Detect which cell encompasses the target text, then output its [x, y] center coordinate. 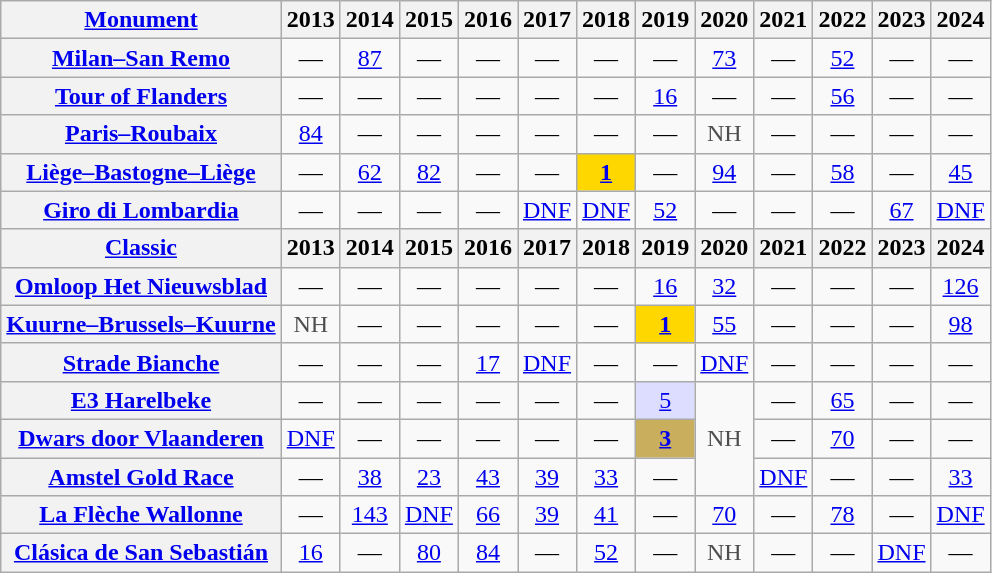
126 [960, 286]
65 [842, 400]
73 [724, 58]
Omloop Het Nieuwsblad [141, 286]
87 [370, 58]
Milan–San Remo [141, 58]
E3 Harelbeke [141, 400]
66 [488, 515]
Amstel Gold Race [141, 477]
Strade Bianche [141, 362]
67 [902, 210]
Clásica de San Sebastián [141, 553]
78 [842, 515]
Tour of Flanders [141, 96]
56 [842, 96]
Classic [141, 248]
Paris–Roubaix [141, 134]
Giro di Lombardia [141, 210]
5 [666, 400]
3 [666, 438]
58 [842, 172]
Dwars door Vlaanderen [141, 438]
143 [370, 515]
62 [370, 172]
98 [960, 324]
23 [428, 477]
32 [724, 286]
82 [428, 172]
45 [960, 172]
55 [724, 324]
41 [606, 515]
43 [488, 477]
94 [724, 172]
Kuurne–Brussels–Kuurne [141, 324]
38 [370, 477]
80 [428, 553]
Monument [141, 20]
17 [488, 362]
Liège–Bastogne–Liège [141, 172]
La Flèche Wallonne [141, 515]
